Provide the [X, Y] coordinate of the cell's center where the given text is located.  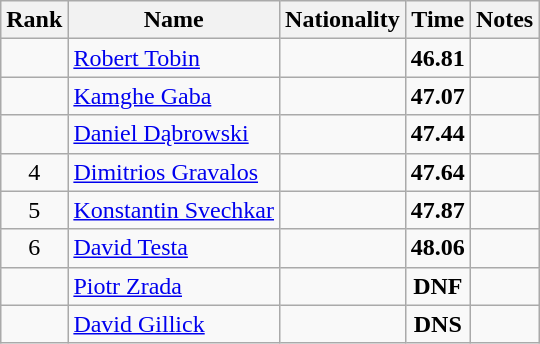
Kamghe Gaba [174, 96]
5 [34, 210]
Name [174, 20]
DNF [438, 286]
David Testa [174, 248]
47.44 [438, 134]
Time [438, 20]
46.81 [438, 58]
47.87 [438, 210]
4 [34, 172]
Notes [504, 20]
47.64 [438, 172]
47.07 [438, 96]
48.06 [438, 248]
Dimitrios Gravalos [174, 172]
Rank [34, 20]
DNS [438, 324]
Daniel Dąbrowski [174, 134]
Robert Tobin [174, 58]
Nationality [343, 20]
Piotr Zrada [174, 286]
David Gillick [174, 324]
Konstantin Svechkar [174, 210]
6 [34, 248]
